Capture the cell that displays the provided text and extract its (X, Y) central coordinate. 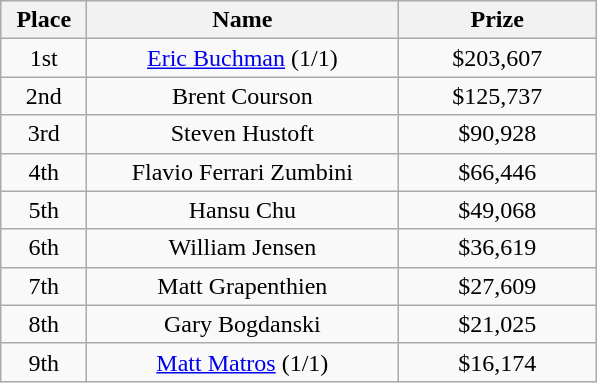
$16,174 (498, 362)
Brent Courson (242, 96)
Prize (498, 20)
$125,737 (498, 96)
8th (44, 324)
2nd (44, 96)
6th (44, 248)
Matt Grapenthien (242, 286)
Place (44, 20)
$203,607 (498, 58)
Eric Buchman (1/1) (242, 58)
$36,619 (498, 248)
9th (44, 362)
Steven Hustoft (242, 134)
5th (44, 210)
William Jensen (242, 248)
$27,609 (498, 286)
Hansu Chu (242, 210)
Matt Matros (1/1) (242, 362)
3rd (44, 134)
7th (44, 286)
Name (242, 20)
$66,446 (498, 172)
$21,025 (498, 324)
$49,068 (498, 210)
1st (44, 58)
$90,928 (498, 134)
Gary Bogdanski (242, 324)
4th (44, 172)
Flavio Ferrari Zumbini (242, 172)
